Extract the (X, Y) coordinate from the center of the cell holding the provided text.  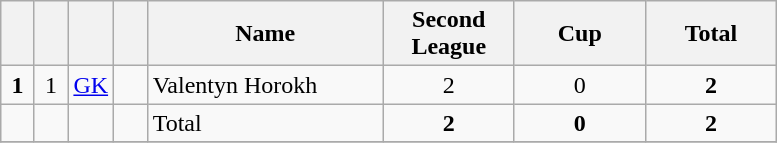
Valentyn Horokh (265, 85)
Second League (448, 34)
Name (265, 34)
GK (91, 85)
Cup (580, 34)
